Return the (X, Y) coordinate for the center point of the cell that contains the specified text.  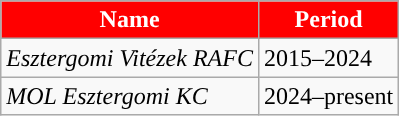
2015–2024 (328, 58)
Esztergomi Vitézek RAFC (130, 58)
MOL Esztergomi KC (130, 96)
Name (130, 20)
2024–present (328, 96)
Period (328, 20)
